From the cell containing the given text, extract its center point as [x, y] coordinate. 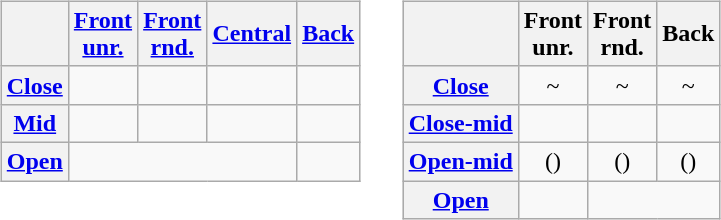
Mid [34, 123]
Central [252, 34]
Close-mid [460, 123]
Open-mid [460, 161]
